Identify which cell holds the provided text, then report its (x, y) central coordinate. 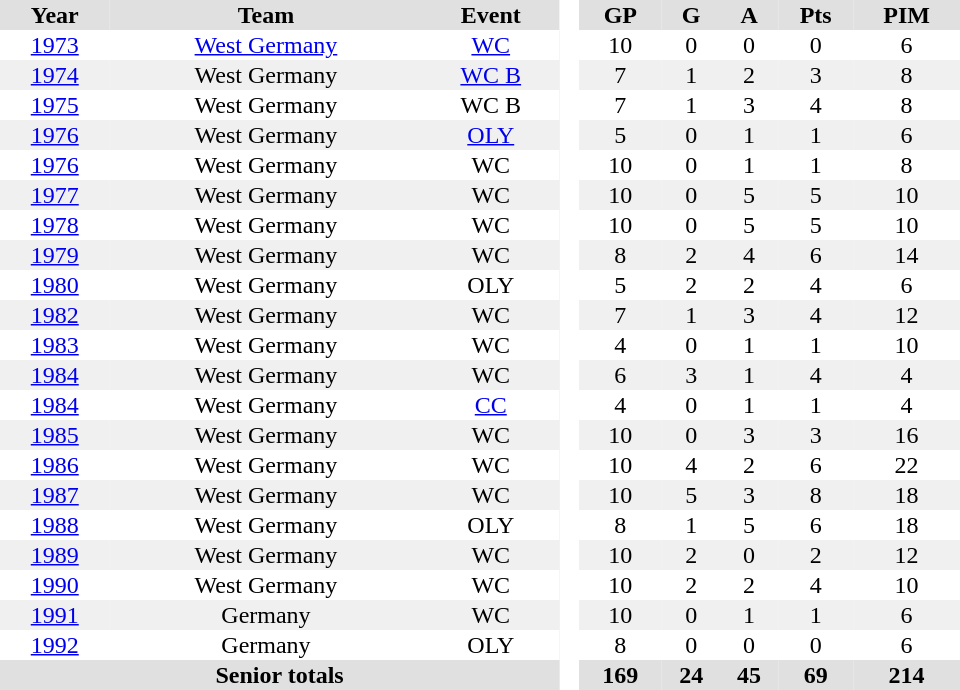
14 (906, 255)
1983 (55, 345)
1974 (55, 75)
1991 (55, 615)
CC (490, 405)
Team (266, 15)
45 (749, 675)
1973 (55, 45)
Pts (816, 15)
1980 (55, 285)
1988 (55, 525)
22 (906, 465)
1975 (55, 105)
Event (490, 15)
69 (816, 675)
G (691, 15)
214 (906, 675)
1989 (55, 555)
Year (55, 15)
PIM (906, 15)
169 (620, 675)
1986 (55, 465)
1987 (55, 495)
24 (691, 675)
GP (620, 15)
1990 (55, 585)
16 (906, 435)
1982 (55, 315)
1979 (55, 255)
Senior totals (280, 675)
1977 (55, 195)
1985 (55, 435)
A (749, 15)
1978 (55, 225)
1992 (55, 645)
